Provide the [X, Y] coordinate of the cell's center where the given text is located.  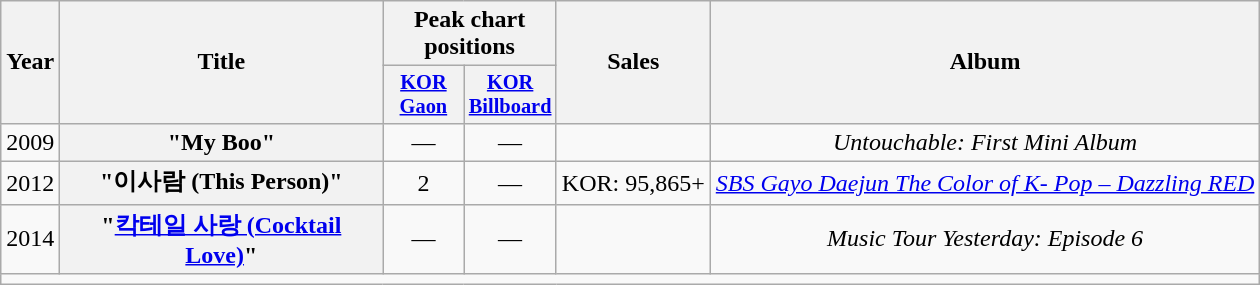
"My Boo" [222, 142]
Album [985, 62]
Year [30, 62]
2012 [30, 184]
Untouchable: First Mini Album [985, 142]
KOR: 95,865+ [633, 184]
2014 [30, 239]
Sales [633, 62]
"칵테일 사랑 (Cocktail Love)" [222, 239]
2009 [30, 142]
KORBillboard [510, 95]
2 [424, 184]
KORGaon [424, 95]
SBS Gayo Daejun The Color of K- Pop – Dazzling RED [985, 184]
"이사람 (This Person)" [222, 184]
Peak chart positions [470, 34]
Music Tour Yesterday: Episode 6 [985, 239]
Title [222, 62]
